Extract the [X, Y] coordinate from the center of the cell holding the provided text.  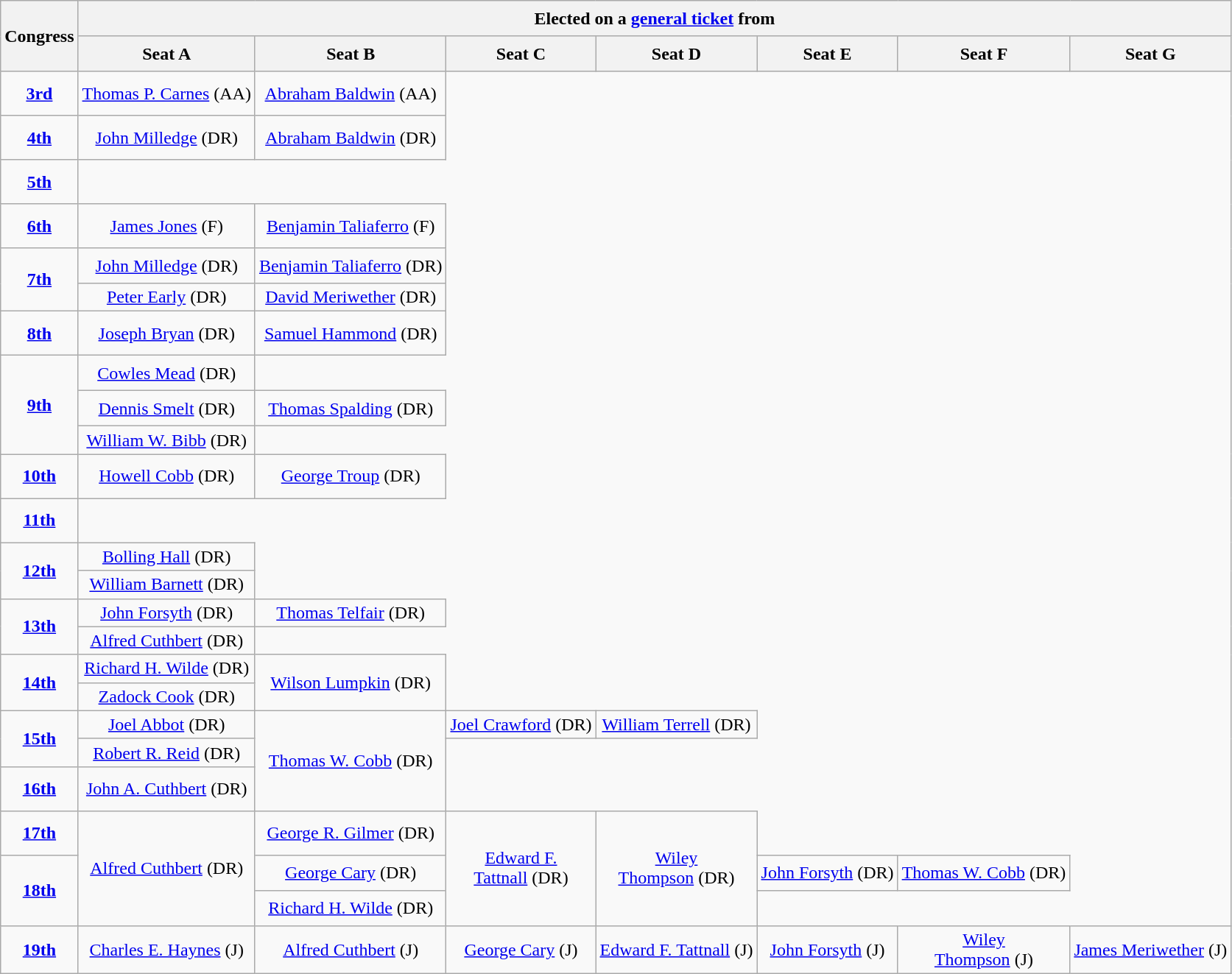
10th [40, 476]
Alfred Cuthbert (J) [351, 950]
Seat D [676, 54]
William W. Bibb (DR) [166, 440]
Joel Abbot (DR) [166, 724]
7th [40, 280]
Peter Early (DR) [166, 297]
Joel Crawford (DR) [521, 724]
18th [40, 890]
Seat B [351, 54]
4th [40, 138]
Wilson Lumpkin (DR) [351, 682]
Thomas Telfair (DR) [351, 613]
8th [40, 334]
Charles E. Haynes (J) [166, 950]
19th [40, 950]
5th [40, 182]
Seat G [1150, 54]
Congress [40, 36]
Cowles Mead (DR) [166, 373]
George Cary (DR) [351, 872]
WileyThompson (J) [984, 950]
6th [40, 226]
Seat F [984, 54]
Dennis Smelt (DR) [166, 409]
George Cary (J) [521, 950]
Zadock Cook (DR) [166, 696]
3rd [40, 93]
Edward F.Tattnall (DR) [521, 868]
David Meriwether (DR) [351, 297]
William Barnett (DR) [166, 585]
George Troup (DR) [351, 476]
Elected on a general ticket from [655, 18]
Seat A [166, 54]
James Meriwether (J) [1150, 950]
Thomas Spalding (DR) [351, 409]
Benjamin Taliaferro (DR) [351, 266]
Howell Cobb (DR) [166, 476]
Joseph Bryan (DR) [166, 334]
16th [40, 788]
James Jones (F) [166, 226]
Samuel Hammond (DR) [351, 334]
William Terrell (DR) [676, 724]
Bolling Hall (DR) [166, 557]
Seat E [828, 54]
John Forsyth (J) [828, 950]
Robert R. Reid (DR) [166, 752]
9th [40, 405]
Seat C [521, 54]
13th [40, 627]
Thomas P. Carnes (AA) [166, 93]
George R. Gilmer (DR) [351, 833]
Abraham Baldwin (DR) [351, 138]
Edward F. Tattnall (J) [676, 950]
WileyThompson (DR) [676, 868]
14th [40, 682]
Abraham Baldwin (AA) [351, 93]
11th [40, 520]
12th [40, 571]
John A. Cuthbert (DR) [166, 788]
17th [40, 833]
Benjamin Taliaferro (F) [351, 226]
15th [40, 738]
